Return [X, Y] of the center of cell containing provided text 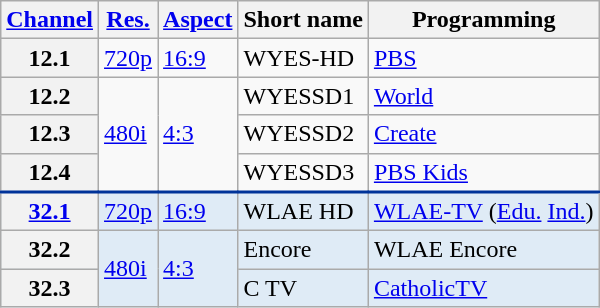
World [484, 96]
WLAE Encore [484, 250]
WYESSD2 [303, 134]
CatholicTV [484, 288]
12.1 [50, 58]
Aspect [198, 20]
12.4 [50, 172]
Create [484, 134]
WYESSD1 [303, 96]
32.2 [50, 250]
Channel [50, 20]
12.3 [50, 134]
PBS Kids [484, 172]
12.2 [50, 96]
C TV [303, 288]
Res. [128, 20]
32.3 [50, 288]
Encore [303, 250]
Programming [484, 20]
WYES-HD [303, 58]
Short name [303, 20]
32.1 [50, 212]
WLAE-TV (Edu. Ind.) [484, 212]
PBS [484, 58]
WLAE HD [303, 212]
WYESSD3 [303, 172]
